From the cell containing the given text, extract its center point as [X, Y] coordinate. 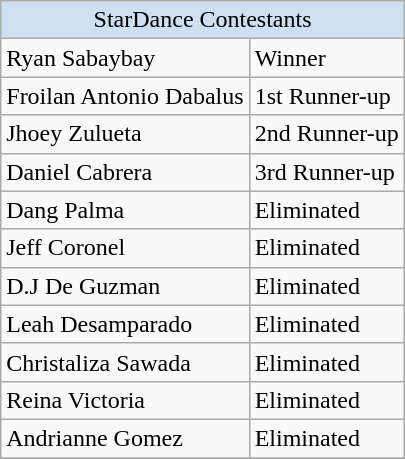
Leah Desamparado [125, 324]
Ryan Sabaybay [125, 58]
Dang Palma [125, 210]
Jeff Coronel [125, 248]
Froilan Antonio Dabalus [125, 96]
3rd Runner-up [326, 172]
Jhoey Zulueta [125, 134]
Christaliza Sawada [125, 362]
StarDance Contestants [203, 20]
1st Runner-up [326, 96]
Winner [326, 58]
Daniel Cabrera [125, 172]
Andrianne Gomez [125, 438]
D.J De Guzman [125, 286]
Reina Victoria [125, 400]
2nd Runner-up [326, 134]
